Provide the [X, Y] coordinate of the cell's center where the given text is located.  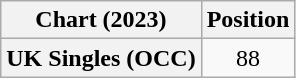
Chart (2023) [101, 20]
Position [248, 20]
UK Singles (OCC) [101, 58]
88 [248, 58]
